Extract the [X, Y] coordinate from the center of the cell holding the provided text.  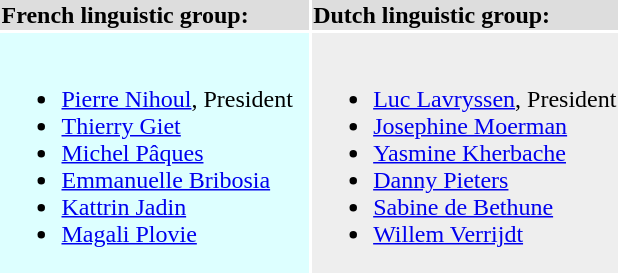
Dutch linguistic group: [465, 15]
Luc Lavryssen, PresidentJosephine MoermanYasmine KherbacheDanny PietersSabine de BethuneWillem Verrijdt [465, 153]
Pierre Nihoul, PresidentThierry GietMichel PâquesEmmanuelle BribosiaKattrin JadinMagali Plovie [154, 153]
French linguistic group: [154, 15]
